For the text-containing cell, return its midpoint in [X, Y] coordinate format. 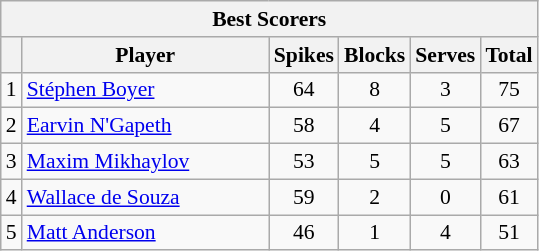
53 [304, 162]
64 [304, 90]
58 [304, 126]
75 [508, 90]
Player [146, 55]
46 [304, 233]
Earvin N'Gapeth [146, 126]
Total [508, 55]
63 [508, 162]
61 [508, 197]
51 [508, 233]
Serves [445, 55]
Spikes [304, 55]
Wallace de Souza [146, 197]
Stéphen Boyer [146, 90]
Maxim Mikhaylov [146, 162]
Best Scorers [270, 19]
Matt Anderson [146, 233]
0 [445, 197]
59 [304, 197]
67 [508, 126]
Blocks [374, 55]
8 [374, 90]
